For the text-containing cell, return its midpoint in (x, y) coordinate format. 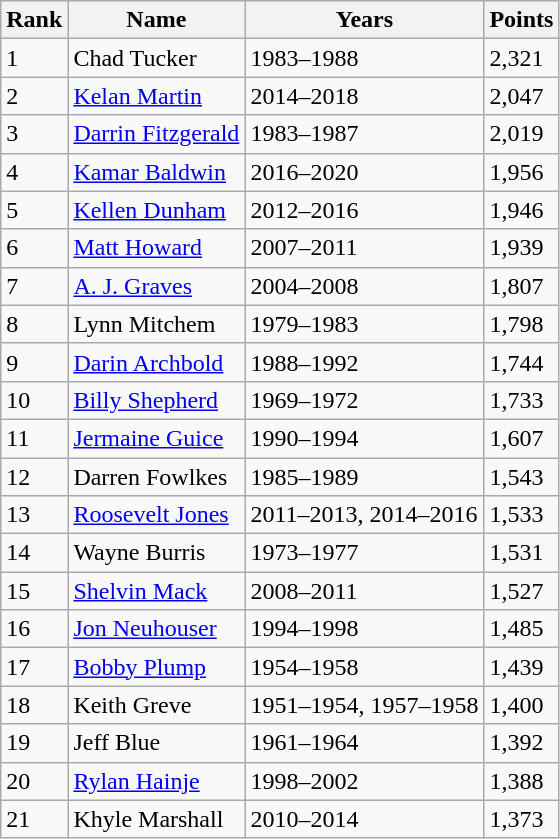
2011–2013, 2014–2016 (364, 515)
Wayne Burris (156, 553)
2012–2016 (364, 210)
17 (34, 667)
2004–2008 (364, 286)
20 (34, 781)
1 (34, 58)
1979–1983 (364, 324)
Points (522, 20)
1,744 (522, 362)
Rylan Hainje (156, 781)
3 (34, 134)
1985–1989 (364, 477)
1994–1998 (364, 629)
1,733 (522, 400)
2 (34, 96)
Jeff Blue (156, 743)
1,946 (522, 210)
1,392 (522, 743)
Matt Howard (156, 248)
1969–1972 (364, 400)
1,543 (522, 477)
Jon Neuhouser (156, 629)
2,047 (522, 96)
Darrin Fitzgerald (156, 134)
Rank (34, 20)
Khyle Marshall (156, 819)
Bobby Plump (156, 667)
12 (34, 477)
Chad Tucker (156, 58)
1,373 (522, 819)
1,939 (522, 248)
6 (34, 248)
11 (34, 438)
1,400 (522, 705)
2014–2018 (364, 96)
Darin Archbold (156, 362)
5 (34, 210)
1,439 (522, 667)
13 (34, 515)
1951–1954, 1957–1958 (364, 705)
1,807 (522, 286)
Shelvin Mack (156, 591)
4 (34, 172)
1,531 (522, 553)
Roosevelt Jones (156, 515)
8 (34, 324)
1983–1987 (364, 134)
1988–1992 (364, 362)
Kamar Baldwin (156, 172)
Keith Greve (156, 705)
Billy Shepherd (156, 400)
2,019 (522, 134)
A. J. Graves (156, 286)
19 (34, 743)
1,388 (522, 781)
Kellen Dunham (156, 210)
1,485 (522, 629)
1,956 (522, 172)
Kelan Martin (156, 96)
18 (34, 705)
1998–2002 (364, 781)
21 (34, 819)
1,527 (522, 591)
9 (34, 362)
Lynn Mitchem (156, 324)
2008–2011 (364, 591)
1983–1988 (364, 58)
14 (34, 553)
1954–1958 (364, 667)
1,607 (522, 438)
2010–2014 (364, 819)
16 (34, 629)
Jermaine Guice (156, 438)
7 (34, 286)
2016–2020 (364, 172)
1990–1994 (364, 438)
2007–2011 (364, 248)
1961–1964 (364, 743)
10 (34, 400)
Years (364, 20)
1,533 (522, 515)
Name (156, 20)
1973–1977 (364, 553)
1,798 (522, 324)
Darren Fowlkes (156, 477)
2,321 (522, 58)
15 (34, 591)
